Find where the given text appears and provide that cell's center as (X, Y) coordinate. 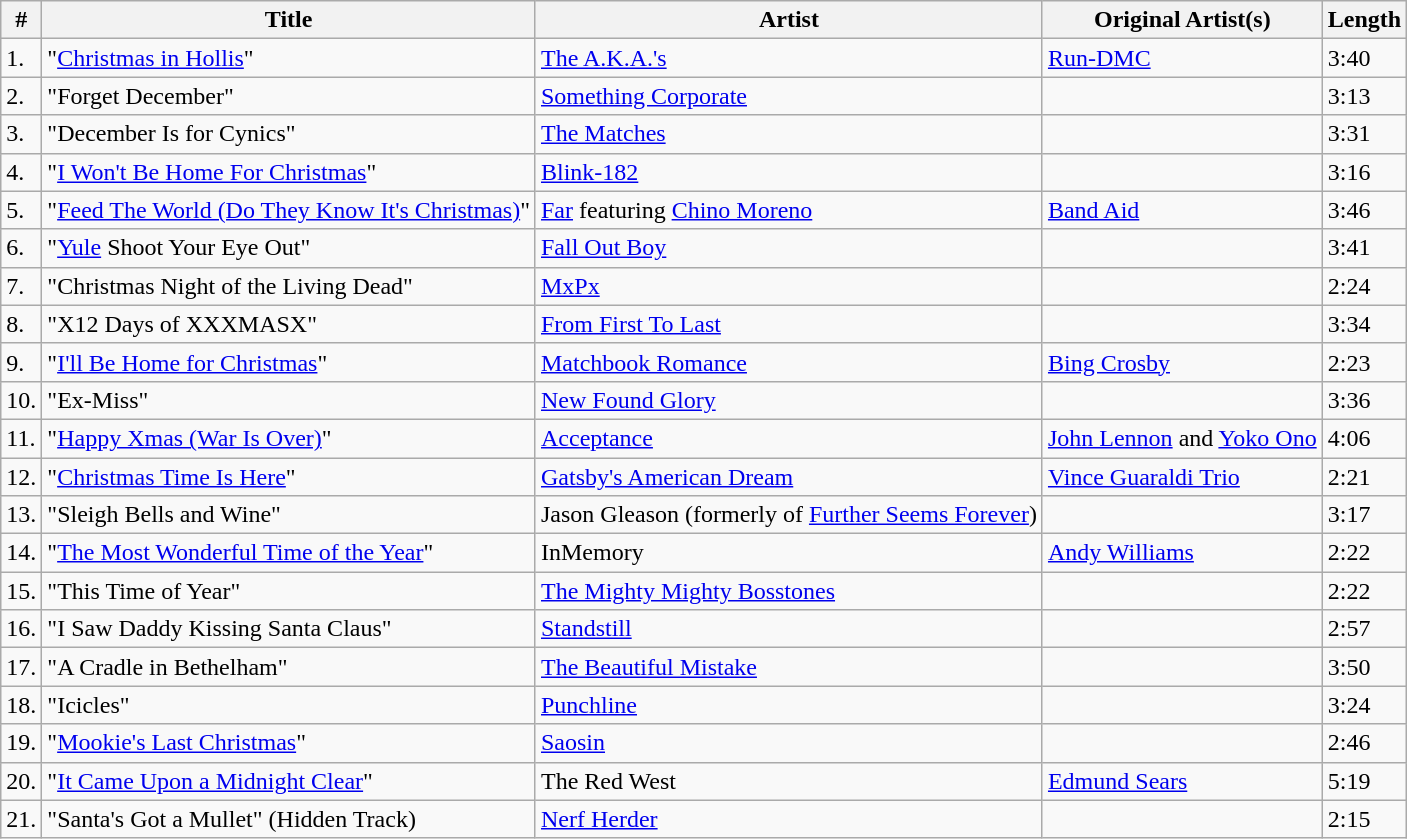
"Sleigh Bells and Wine" (289, 515)
"Feed The World (Do They Know It's Christmas)" (289, 210)
InMemory (788, 553)
The Mighty Mighty Bosstones (788, 591)
Title (289, 20)
The Matches (788, 134)
2:21 (1364, 477)
Length (1364, 20)
20. (22, 781)
Edmund Sears (1182, 781)
"It Came Upon a Midnight Clear" (289, 781)
4. (22, 172)
Gatsby's American Dream (788, 477)
Something Corporate (788, 96)
16. (22, 629)
"This Time of Year" (289, 591)
15. (22, 591)
3:16 (1364, 172)
"Mookie's Last Christmas" (289, 743)
13. (22, 515)
1. (22, 58)
3:34 (1364, 324)
Standstill (788, 629)
21. (22, 819)
18. (22, 705)
"December Is for Cynics" (289, 134)
19. (22, 743)
14. (22, 553)
Blink-182 (788, 172)
"The Most Wonderful Time of the Year" (289, 553)
# (22, 20)
Far featuring Chino Moreno (788, 210)
11. (22, 438)
Saosin (788, 743)
"I Saw Daddy Kissing Santa Claus" (289, 629)
"Ex-Miss" (289, 400)
"Forget December" (289, 96)
The Red West (788, 781)
Vince Guaraldi Trio (1182, 477)
Jason Gleason (formerly of Further Seems Forever) (788, 515)
2:23 (1364, 362)
3:46 (1364, 210)
Bing Crosby (1182, 362)
2:46 (1364, 743)
"Christmas Night of the Living Dead" (289, 286)
2:15 (1364, 819)
MxPx (788, 286)
12. (22, 477)
2:57 (1364, 629)
"I'll Be Home for Christmas" (289, 362)
3:17 (1364, 515)
"Santa's Got a Mullet" (Hidden Track) (289, 819)
4:06 (1364, 438)
"Icicles" (289, 705)
3:13 (1364, 96)
Band Aid (1182, 210)
6. (22, 248)
Run-DMC (1182, 58)
"Yule Shoot Your Eye Out" (289, 248)
3:40 (1364, 58)
Acceptance (788, 438)
Artist (788, 20)
"Christmas in Hollis" (289, 58)
From First To Last (788, 324)
"Christmas Time Is Here" (289, 477)
Andy Williams (1182, 553)
3. (22, 134)
10. (22, 400)
17. (22, 667)
Punchline (788, 705)
"X12 Days of XXXMASX" (289, 324)
Fall Out Boy (788, 248)
9. (22, 362)
The A.K.A.'s (788, 58)
3:41 (1364, 248)
"Happy Xmas (War Is Over)" (289, 438)
Matchbook Romance (788, 362)
The Beautiful Mistake (788, 667)
New Found Glory (788, 400)
3:50 (1364, 667)
3:31 (1364, 134)
John Lennon and Yoko Ono (1182, 438)
5:19 (1364, 781)
3:24 (1364, 705)
3:36 (1364, 400)
8. (22, 324)
7. (22, 286)
2:24 (1364, 286)
"I Won't Be Home For Christmas" (289, 172)
5. (22, 210)
Original Artist(s) (1182, 20)
2. (22, 96)
Nerf Herder (788, 819)
"A Cradle in Bethelham" (289, 667)
